Capture the cell that displays the provided text and extract its (X, Y) central coordinate. 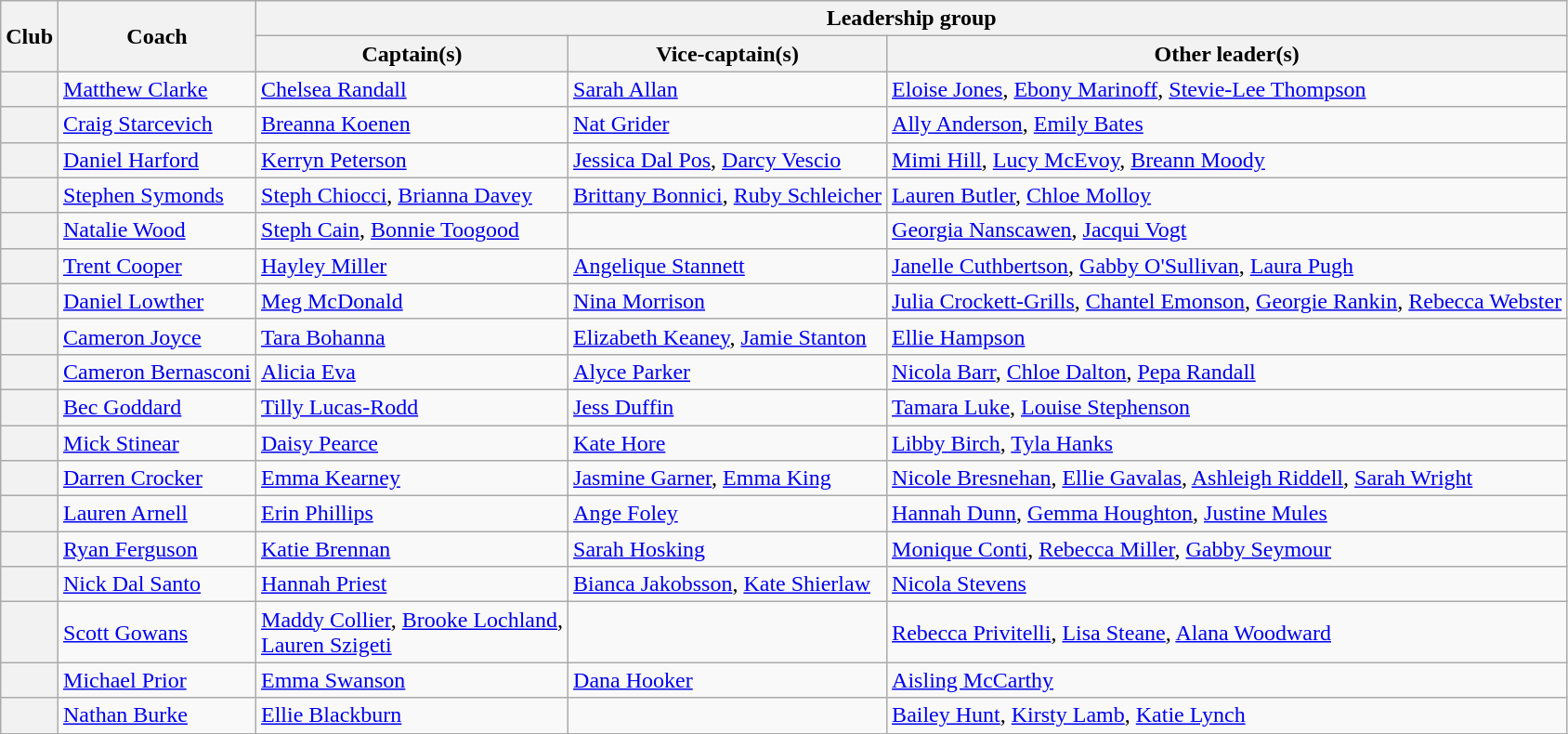
Elizabeth Keaney, Jamie Stanton (728, 336)
Emma Swanson (412, 680)
Scott Gowans (158, 632)
Lauren Butler, Chloe Molloy (1227, 195)
Hannah Priest (412, 584)
Sarah Hosking (728, 549)
Jess Duffin (728, 407)
Julia Crockett-Grills, Chantel Emonson, Georgie Rankin, Rebecca Webster (1227, 301)
Aisling McCarthy (1227, 680)
Sarah Allan (728, 89)
Lauren Arnell (158, 514)
Breanna Koenen (412, 125)
Tara Bohanna (412, 336)
Katie Brennan (412, 549)
Daniel Harford (158, 160)
Nicola Stevens (1227, 584)
Hannah Dunn, Gemma Houghton, Justine Mules (1227, 514)
Erin Phillips (412, 514)
Tilly Lucas-Rodd (412, 407)
Jasmine Garner, Emma King (728, 478)
Nick Dal Santo (158, 584)
Eloise Jones, Ebony Marinoff, Stevie-Lee Thompson (1227, 89)
Natalie Wood (158, 230)
Nicola Barr, Chloe Dalton, Pepa Randall (1227, 372)
Michael Prior (158, 680)
Daisy Pearce (412, 443)
Vice-captain(s) (728, 54)
Craig Starcevich (158, 125)
Brittany Bonnici, Ruby Schleicher (728, 195)
Dana Hooker (728, 680)
Ellie Blackburn (412, 715)
Janelle Cuthbertson, Gabby O'Sullivan, Laura Pugh (1227, 266)
Ange Foley (728, 514)
Kerryn Peterson (412, 160)
Ryan Ferguson (158, 549)
Bailey Hunt, Kirsty Lamb, Katie Lynch (1227, 715)
Club (30, 36)
Chelsea Randall (412, 89)
Meg McDonald (412, 301)
Matthew Clarke (158, 89)
Rebecca Privitelli, Lisa Steane, Alana Woodward (1227, 632)
Tamara Luke, Louise Stephenson (1227, 407)
Daniel Lowther (158, 301)
Mimi Hill, Lucy McEvoy, Breann Moody (1227, 160)
Alyce Parker (728, 372)
Nina Morrison (728, 301)
Nat Grider (728, 125)
Coach (158, 36)
Libby Birch, Tyla Hanks (1227, 443)
Maddy Collier, Brooke Lochland,Lauren Szigeti (412, 632)
Monique Conti, Rebecca Miller, Gabby Seymour (1227, 549)
Angelique Stannett (728, 266)
Nicole Bresnehan, Ellie Gavalas, Ashleigh Riddell, Sarah Wright (1227, 478)
Trent Cooper (158, 266)
Alicia Eva (412, 372)
Other leader(s) (1227, 54)
Cameron Joyce (158, 336)
Darren Crocker (158, 478)
Hayley Miller (412, 266)
Bec Goddard (158, 407)
Nathan Burke (158, 715)
Kate Hore (728, 443)
Steph Chiocci, Brianna Davey (412, 195)
Captain(s) (412, 54)
Emma Kearney (412, 478)
Mick Stinear (158, 443)
Ally Anderson, Emily Bates (1227, 125)
Georgia Nanscawen, Jacqui Vogt (1227, 230)
Ellie Hampson (1227, 336)
Stephen Symonds (158, 195)
Leadership group (912, 19)
Steph Cain, Bonnie Toogood (412, 230)
Bianca Jakobsson, Kate Shierlaw (728, 584)
Cameron Bernasconi (158, 372)
Jessica Dal Pos, Darcy Vescio (728, 160)
